Find where the given text appears and provide that cell's center as [X, Y] coordinate. 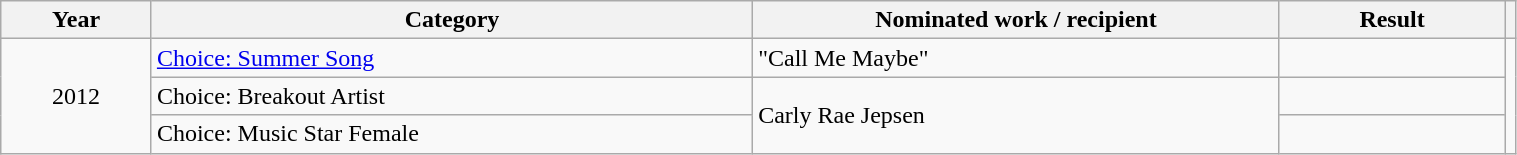
Choice: Music Star Female [452, 134]
2012 [76, 96]
Year [76, 20]
Choice: Summer Song [452, 58]
Nominated work / recipient [1016, 20]
Category [452, 20]
Carly Rae Jepsen [1016, 115]
Result [1392, 20]
Choice: Breakout Artist [452, 96]
"Call Me Maybe" [1016, 58]
